Output the [X, Y] coordinate of the center of the cell containing the given text.  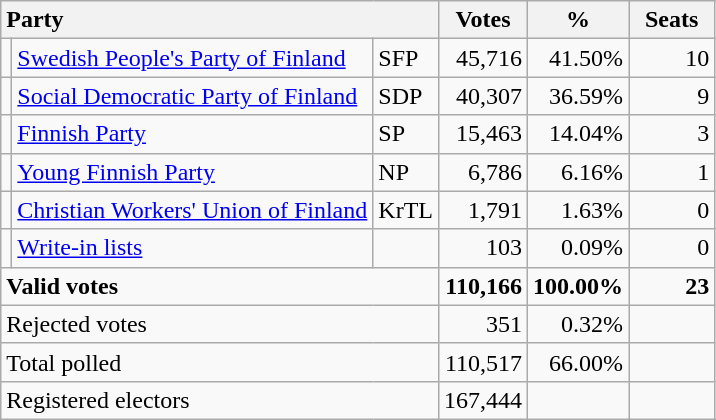
SDP [406, 96]
45,716 [484, 58]
6,786 [484, 172]
110,166 [484, 286]
110,517 [484, 362]
10 [672, 58]
3 [672, 134]
1.63% [578, 210]
15,463 [484, 134]
0.09% [578, 248]
Finnish Party [192, 134]
9 [672, 96]
Votes [484, 20]
KrTL [406, 210]
Young Finnish Party [192, 172]
Rejected votes [220, 324]
Swedish People's Party of Finland [192, 58]
0.32% [578, 324]
41.50% [578, 58]
NP [406, 172]
6.16% [578, 172]
66.00% [578, 362]
SFP [406, 58]
36.59% [578, 96]
Valid votes [220, 286]
23 [672, 286]
Party [220, 20]
100.00% [578, 286]
SP [406, 134]
Christian Workers' Union of Finland [192, 210]
Registered electors [220, 400]
351 [484, 324]
1 [672, 172]
Seats [672, 20]
14.04% [578, 134]
103 [484, 248]
Write-in lists [192, 248]
Social Democratic Party of Finland [192, 96]
40,307 [484, 96]
167,444 [484, 400]
% [578, 20]
1,791 [484, 210]
Total polled [220, 362]
